Output the (x, y) coordinate of the center of the cell containing the given text.  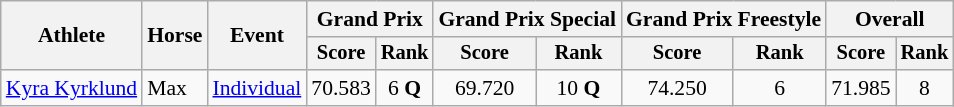
Kyra Kyrklund (72, 88)
Grand Prix Freestyle (724, 19)
Event (256, 36)
6 (780, 88)
Grand Prix Special (527, 19)
69.720 (484, 88)
71.985 (860, 88)
74.250 (677, 88)
8 (925, 88)
6 Q (405, 88)
Individual (256, 88)
Max (174, 88)
Horse (174, 36)
70.583 (340, 88)
Athlete (72, 36)
10 Q (578, 88)
Grand Prix (370, 19)
Overall (890, 19)
